Return [X, Y] of the center of cell containing provided text 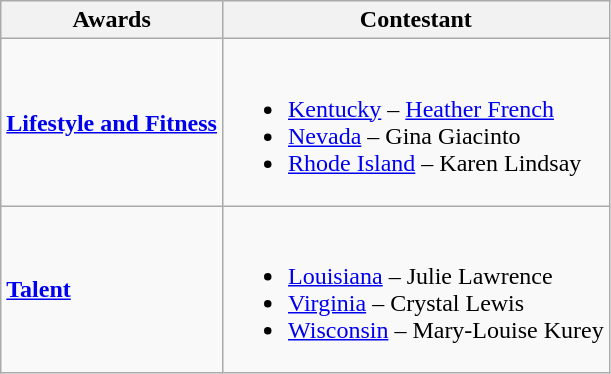
Louisiana – Julie Lawrence Virginia – Crystal Lewis Wisconsin – Mary-Louise Kurey [416, 290]
Talent [112, 290]
Kentucky – Heather French Nevada – Gina Giacinto Rhode Island – Karen Lindsay [416, 122]
Awards [112, 20]
Lifestyle and Fitness [112, 122]
Contestant [416, 20]
